Detect which cell encompasses the target text, then output its [X, Y] center coordinate. 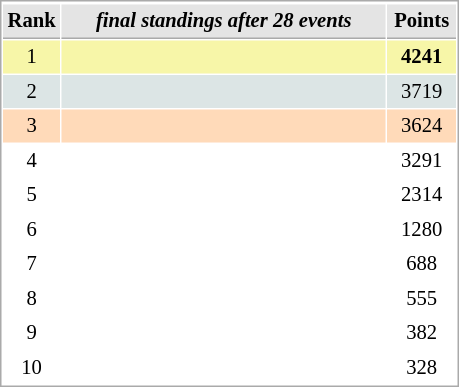
10 [32, 368]
5 [32, 194]
2314 [422, 194]
555 [422, 298]
1280 [422, 230]
6 [32, 230]
final standings after 28 events [224, 21]
2 [32, 92]
3291 [422, 160]
Points [422, 21]
9 [32, 332]
8 [32, 298]
Rank [32, 21]
3624 [422, 126]
382 [422, 332]
688 [422, 264]
328 [422, 368]
7 [32, 264]
3719 [422, 92]
4241 [422, 56]
1 [32, 56]
3 [32, 126]
4 [32, 160]
